Determine the (X, Y) coordinate at the center of the cell enclosing the given text.  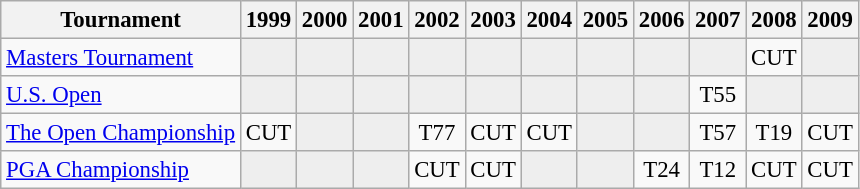
T77 (437, 133)
2005 (605, 20)
2000 (325, 20)
PGA Championship (121, 170)
Tournament (121, 20)
T19 (774, 133)
2006 (661, 20)
Masters Tournament (121, 58)
2003 (493, 20)
U.S. Open (121, 95)
2009 (830, 20)
2002 (437, 20)
The Open Championship (121, 133)
2001 (381, 20)
2004 (549, 20)
2008 (774, 20)
T57 (718, 133)
T24 (661, 170)
2007 (718, 20)
T12 (718, 170)
T55 (718, 95)
1999 (268, 20)
